Pinpoint the cell where the given text exists, returning its [x, y] midpoint coordinate. 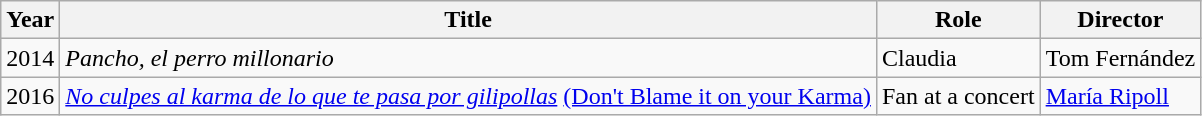
Fan at a concert [958, 96]
2014 [30, 58]
Director [1120, 20]
Year [30, 20]
Title [468, 20]
2016 [30, 96]
Tom Fernández [1120, 58]
No culpes al karma de lo que te pasa por gilipollas (Don't Blame it on your Karma) [468, 96]
Role [958, 20]
Claudia [958, 58]
Pancho, el perro millonario [468, 58]
María Ripoll [1120, 96]
